Search for the cell housing the specified text and yield its (X, Y) center coordinate. 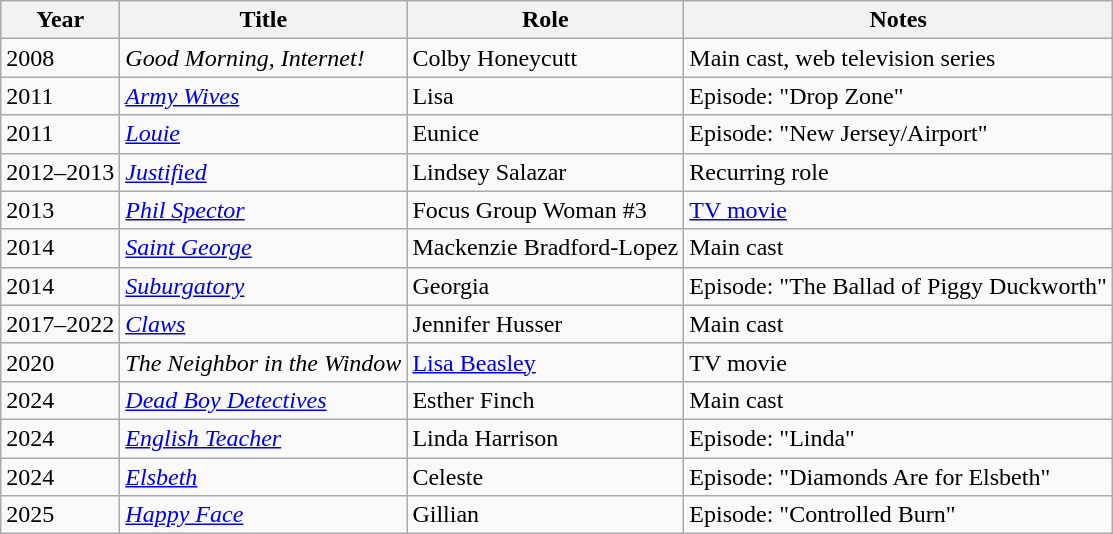
Elsbeth (264, 477)
2025 (60, 515)
Role (546, 20)
Notes (898, 20)
Eunice (546, 134)
Mackenzie Bradford-Lopez (546, 248)
Jennifer Husser (546, 324)
Happy Face (264, 515)
Celeste (546, 477)
Esther Finch (546, 400)
Good Morning, Internet! (264, 58)
Episode: "Linda" (898, 438)
Louie (264, 134)
2013 (60, 210)
Focus Group Woman #3 (546, 210)
Episode: "New Jersey/Airport" (898, 134)
Episode: "The Ballad of Piggy Duckworth" (898, 286)
Suburgatory (264, 286)
Gillian (546, 515)
Year (60, 20)
Colby Honeycutt (546, 58)
Linda Harrison (546, 438)
Claws (264, 324)
Phil Spector (264, 210)
The Neighbor in the Window (264, 362)
2017–2022 (60, 324)
2020 (60, 362)
Justified (264, 172)
Georgia (546, 286)
Dead Boy Detectives (264, 400)
Saint George (264, 248)
Lindsey Salazar (546, 172)
Recurring role (898, 172)
Episode: "Diamonds Are for Elsbeth" (898, 477)
Title (264, 20)
Lisa Beasley (546, 362)
Episode: "Controlled Burn" (898, 515)
English Teacher (264, 438)
Army Wives (264, 96)
Main cast, web television series (898, 58)
2012–2013 (60, 172)
2008 (60, 58)
Lisa (546, 96)
Episode: "Drop Zone" (898, 96)
